Detect which cell encompasses the target text, then output its [X, Y] center coordinate. 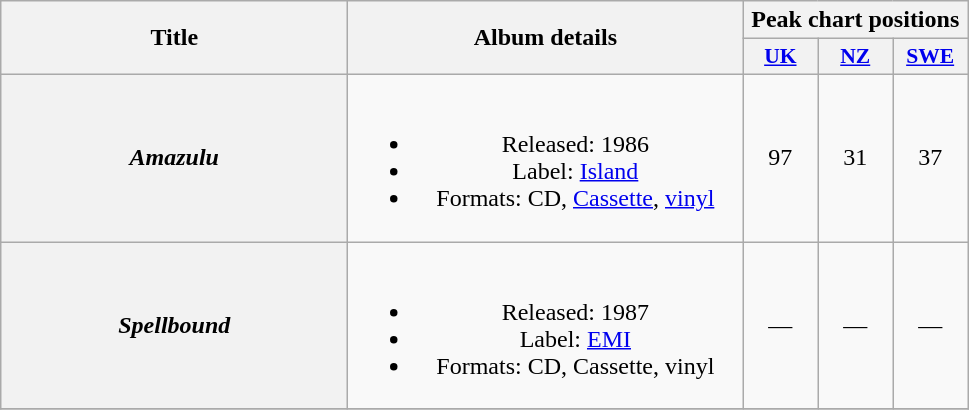
31 [856, 158]
37 [930, 158]
Peak chart positions [856, 20]
UK [780, 57]
NZ [856, 57]
Title [174, 38]
Released: 1987Label: EMIFormats: CD, Cassette, vinyl [546, 326]
97 [780, 158]
Released: 1986Label: IslandFormats: CD, Cassette, vinyl [546, 158]
SWE [930, 57]
Spellbound [174, 326]
Amazulu [174, 158]
Album details [546, 38]
